From the cell containing the given text, extract its center point as (X, Y) coordinate. 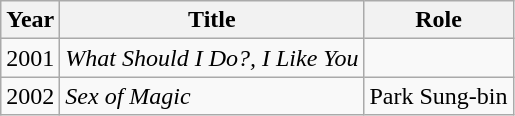
2001 (30, 58)
Title (212, 20)
Year (30, 20)
What Should I Do?, I Like You (212, 58)
Sex of Magic (212, 96)
Role (438, 20)
Park Sung-bin (438, 96)
2002 (30, 96)
